Locate the cell with the specified text and output its [x, y] center coordinate. 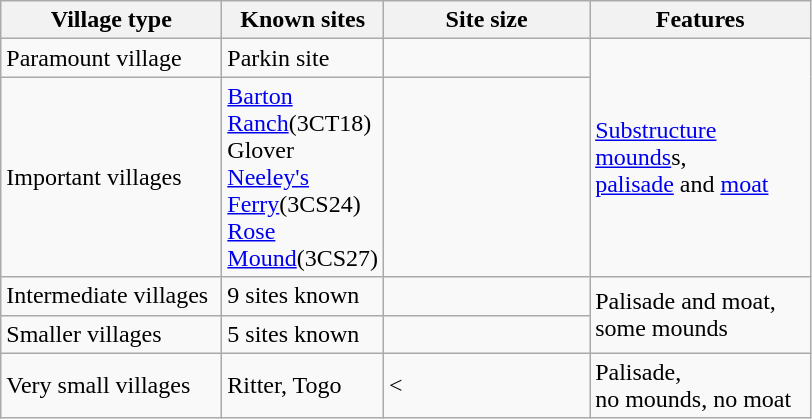
9 sites known [303, 296]
Village type [112, 20]
Very small villages [112, 386]
5 sites known [303, 334]
Paramount village [112, 58]
Intermediate villages [112, 296]
Barton Ranch(3CT18)GloverNeeley's Ferry(3CS24)Rose Mound(3CS27) [303, 177]
< [487, 386]
Smaller villages [112, 334]
Parkin site [303, 58]
Site size [487, 20]
Ritter, Togo [303, 386]
Known sites [303, 20]
Important villages [112, 177]
Substructure moundss,palisade and moat [700, 158]
Palisade and moat,some mounds [700, 315]
Palisade,no mounds, no moat [700, 386]
Features [700, 20]
